For the text-containing cell, return its midpoint in [x, y] coordinate format. 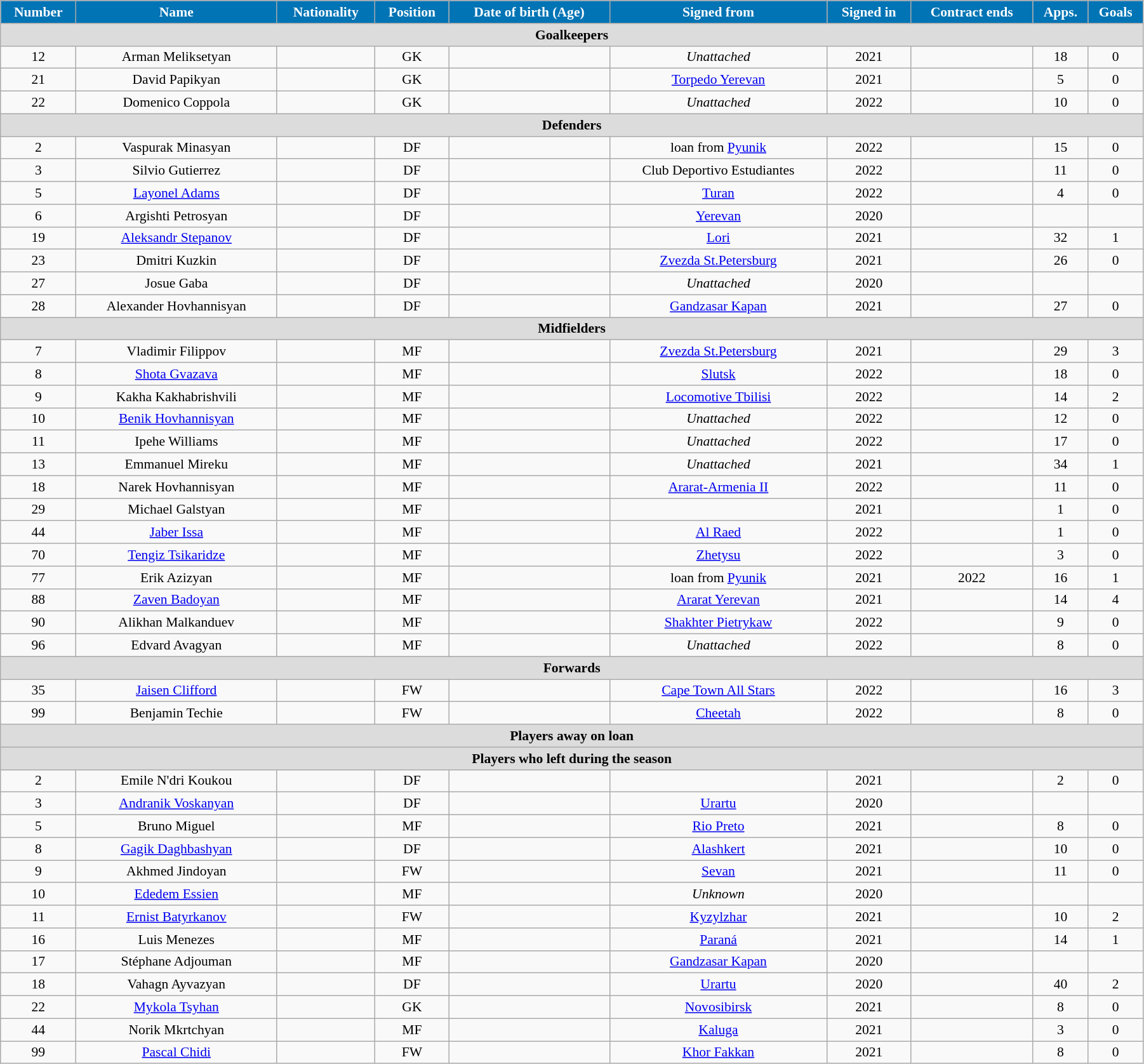
Vahagn Ayvazyan [176, 985]
Bruno Miguel [176, 827]
90 [38, 623]
Edvard Avagyan [176, 646]
Lori [719, 238]
Shota Gvazava [176, 374]
Narek Hovhannisyan [176, 487]
Paraná [719, 940]
Ararat-Armenia II [719, 487]
Michael Galstyan [176, 510]
Cheetah [719, 714]
Kaluga [719, 1030]
35 [38, 691]
Akhmed Jindoyan [176, 872]
Players away on loan [572, 736]
Zhetysu [719, 555]
Goalkeepers [572, 35]
Turan [719, 193]
Ipehe Williams [176, 442]
Alexander Hovhannisyan [176, 306]
15 [1060, 148]
Silvio Gutierrez [176, 171]
Jaisen Clifford [176, 691]
Domenico Coppola [176, 103]
Rio Preto [719, 827]
Defenders [572, 125]
Yerevan [719, 216]
6 [38, 216]
Goals [1115, 12]
23 [38, 261]
Date of birth (Age) [529, 12]
Emmanuel Mireku [176, 465]
Club Deportivo Estudiantes [719, 171]
Gagik Daghbashyan [176, 849]
Slutsk [719, 374]
Jaber Issa [176, 533]
Signed from [719, 12]
Emile N'dri Koukou [176, 781]
Stéphane Adjouman [176, 962]
Number [38, 12]
Erik Azizyan [176, 578]
77 [38, 578]
Cape Town All Stars [719, 691]
Unknown [719, 894]
Torpedo Yerevan [719, 80]
Luis Menezes [176, 940]
Forwards [572, 668]
Name [176, 12]
Sevan [719, 872]
13 [38, 465]
70 [38, 555]
32 [1060, 238]
21 [38, 80]
Shakhter Pietrykaw [719, 623]
Pascal Chidi [176, 1053]
Norik Mkrtchyan [176, 1030]
Andranik Voskanyan [176, 804]
40 [1060, 985]
96 [38, 646]
Josue Gaba [176, 284]
34 [1060, 465]
Aleksandr Stepanov [176, 238]
Vaspurak Minasyan [176, 148]
28 [38, 306]
Contract ends [972, 12]
Layonel Adams [176, 193]
David Papikyan [176, 80]
Alikhan Malkanduev [176, 623]
Zaven Badoyan [176, 600]
26 [1060, 261]
Tengiz Tsikaridze [176, 555]
Midfielders [572, 329]
Kyzylzhar [719, 917]
Novosibirsk [719, 1007]
Dmitri Kuzkin [176, 261]
Alashkert [719, 849]
7 [38, 352]
Ararat Yerevan [719, 600]
Players who left during the season [572, 759]
19 [38, 238]
Kakha Kakhabrishvili [176, 397]
Al Raed [719, 533]
Benik Hovhannisyan [176, 419]
Locomotive Tbilisi [719, 397]
Khor Fakkan [719, 1053]
Vladimir Filippov [176, 352]
Ededem Essien [176, 894]
Nationality [326, 12]
Position [412, 12]
Ernist Batyrkanov [176, 917]
Mykola Tsyhan [176, 1007]
88 [38, 600]
Arman Meliksetyan [176, 57]
Apps. [1060, 12]
Benjamin Techie [176, 714]
Argishti Petrosyan [176, 216]
Signed in [869, 12]
